Return the (x, y) coordinate for the center point of the cell that contains the specified text.  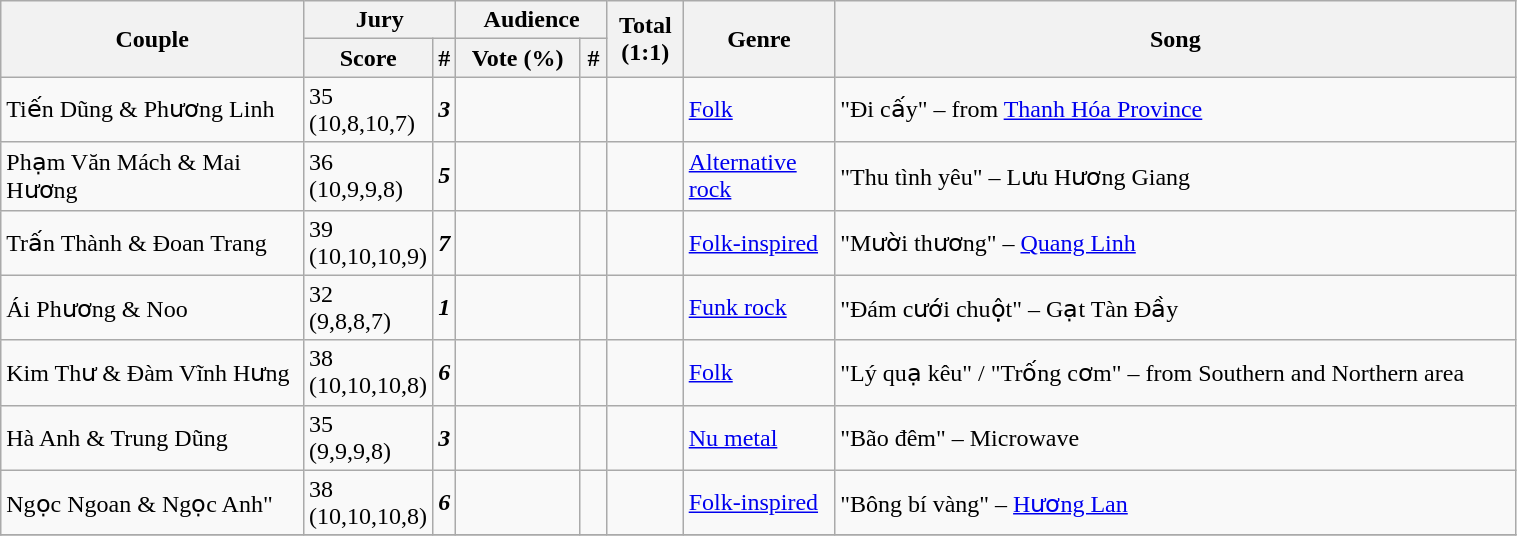
36 (10,9,9,8) (368, 176)
32 (9,8,8,7) (368, 308)
Audience (532, 20)
39 (10,10,10,9) (368, 242)
Hà Anh & Trung Dũng (152, 438)
1 (444, 308)
Kim Thư & Đàm Vĩnh Hưng (152, 372)
Genre (758, 39)
Phạm Văn Mách & Mai Hương (152, 176)
Tiến Dũng & Phương Linh (152, 110)
"Bão đêm" – Microwave (1176, 438)
Jury (380, 20)
Total (1:1) (645, 39)
35 (9,9,9,8) (368, 438)
Song (1176, 39)
"Đám cưới chuột" – Gạt Tàn Đầy (1176, 308)
Ngọc Ngoan & Ngọc Anh" (152, 502)
Alternative rock (758, 176)
Nu metal (758, 438)
7 (444, 242)
Couple (152, 39)
35 (10,8,10,7) (368, 110)
"Bông bí vàng" – Hương Lan (1176, 502)
"Thu tình yêu" – Lưu Hương Giang (1176, 176)
Ái Phương & Noo (152, 308)
"Đi cấy" – from Thanh Hóa Province (1176, 110)
Score (368, 58)
Funk rock (758, 308)
"Lý quạ kêu" / "Trống cơm" – from Southern and Northern area (1176, 372)
Trấn Thành & Đoan Trang (152, 242)
5 (444, 176)
"Mười thương" – Quang Linh (1176, 242)
Vote (%) (518, 58)
